Scan for the cell matching the given text and deliver its (x, y) coordinate at center. 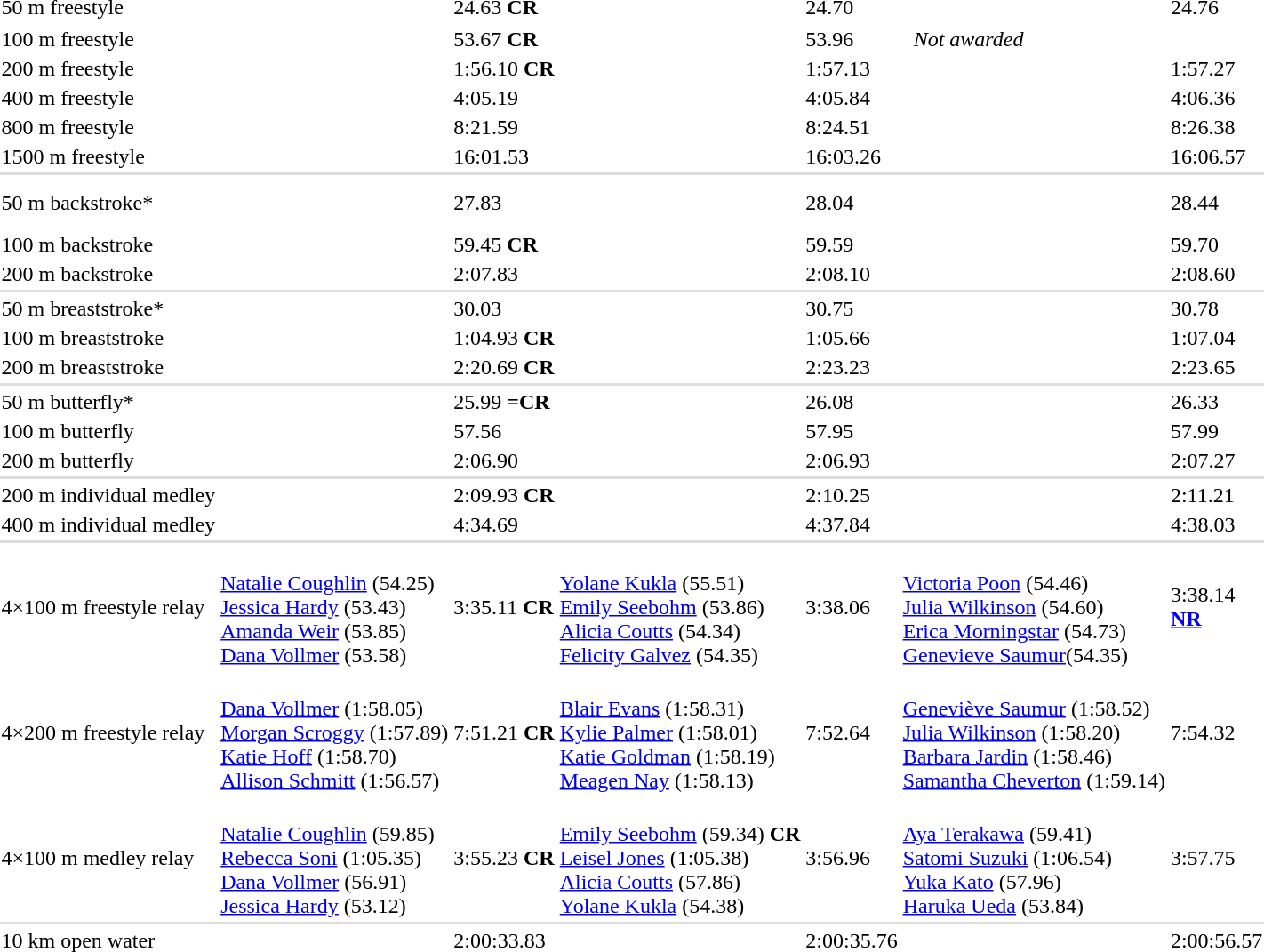
200 m breaststroke (108, 367)
Geneviève Saumur (1:58.52)Julia Wilkinson (1:58.20)Barbara Jardin (1:58.46)Samantha Cheverton (1:59.14) (1034, 732)
8:21.59 (504, 127)
8:26.38 (1216, 127)
16:06.57 (1216, 156)
1:07.04 (1216, 338)
8:24.51 (852, 127)
2:10.25 (852, 495)
Yolane Kukla (55.51)Emily Seebohm (53.86)Alicia Coutts (54.34)Felicity Galvez (54.35) (680, 607)
1:56.10 CR (504, 68)
26.33 (1216, 402)
Natalie Coughlin (59.85)Rebecca Soni (1:05.35)Dana Vollmer (56.91)Jessica Hardy (53.12) (334, 858)
2:08.60 (1216, 274)
2:20.69 CR (504, 367)
100 m butterfly (108, 431)
2:06.93 (852, 460)
16:01.53 (504, 156)
4:38.03 (1216, 524)
57.56 (504, 431)
2:06.90 (504, 460)
50 m butterfly* (108, 402)
7:54.32 (1216, 732)
7:52.64 (852, 732)
2:11.21 (1216, 495)
50 m backstroke* (108, 203)
2:07.27 (1216, 460)
57.95 (852, 431)
4:05.19 (504, 98)
200 m backstroke (108, 274)
30.78 (1216, 308)
25.99 =CR (504, 402)
Blair Evans (1:58.31)Kylie Palmer (1:58.01)Katie Goldman (1:58.19)Meagen Nay (1:58.13) (680, 732)
4×100 m medley relay (108, 858)
2:08.10 (852, 274)
27.83 (504, 203)
28.44 (1216, 203)
3:56.96 (852, 858)
4:37.84 (852, 524)
59.70 (1216, 244)
Not awarded (1083, 39)
2:07.83 (504, 274)
200 m individual medley (108, 495)
3:38.14NR (1216, 607)
Emily Seebohm (59.34) CRLeisel Jones (1:05.38)Alicia Coutts (57.86)Yolane Kukla (54.38) (680, 858)
1:04.93 CR (504, 338)
Dana Vollmer (1:58.05)Morgan Scroggy (1:57.89)Katie Hoff (1:58.70)Allison Schmitt (1:56.57) (334, 732)
59.45 CR (504, 244)
4:06.36 (1216, 98)
3:55.23 CR (504, 858)
200 m butterfly (108, 460)
53.96 (852, 39)
4×100 m freestyle relay (108, 607)
100 m backstroke (108, 244)
4:05.84 (852, 98)
28.04 (852, 203)
16:03.26 (852, 156)
Victoria Poon (54.46)Julia Wilkinson (54.60)Erica Morningstar (54.73)Genevieve Saumur(54.35) (1034, 607)
400 m freestyle (108, 98)
57.99 (1216, 431)
100 m freestyle (108, 39)
2:09.93 CR (504, 495)
53.67 CR (504, 39)
3:38.06 (852, 607)
50 m breaststroke* (108, 308)
1500 m freestyle (108, 156)
100 m breaststroke (108, 338)
Natalie Coughlin (54.25)Jessica Hardy (53.43)Amanda Weir (53.85)Dana Vollmer (53.58) (334, 607)
800 m freestyle (108, 127)
3:35.11 CR (504, 607)
59.59 (852, 244)
1:57.27 (1216, 68)
400 m individual medley (108, 524)
1:57.13 (852, 68)
1:05.66 (852, 338)
30.75 (852, 308)
Aya Terakawa (59.41)Satomi Suzuki (1:06.54)Yuka Kato (57.96)Haruka Ueda (53.84) (1034, 858)
30.03 (504, 308)
2:23.23 (852, 367)
4×200 m freestyle relay (108, 732)
4:34.69 (504, 524)
3:57.75 (1216, 858)
7:51.21 CR (504, 732)
26.08 (852, 402)
200 m freestyle (108, 68)
2:23.65 (1216, 367)
